Provide the (x, y) coordinate of the cell's center where the given text is located.  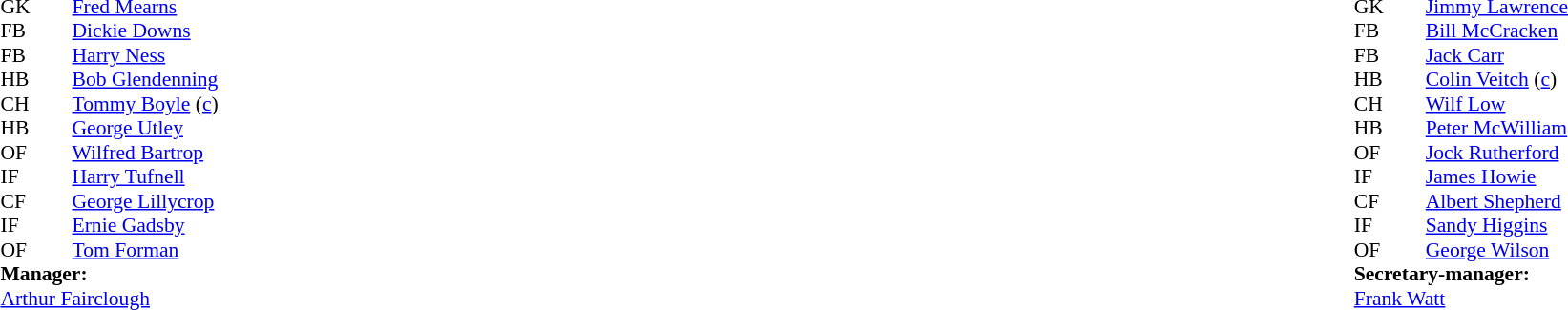
Harry Tufnell (216, 176)
Harry Ness (216, 55)
Tommy Boyle (c) (216, 104)
Manager: (674, 274)
George Lillycrop (216, 201)
Bob Glendenning (216, 79)
Ernie Gadsby (216, 226)
Tom Forman (216, 250)
Wilfred Bartrop (216, 153)
George Utley (216, 129)
Dickie Downs (216, 31)
